Capture the cell that displays the provided text and extract its (X, Y) central coordinate. 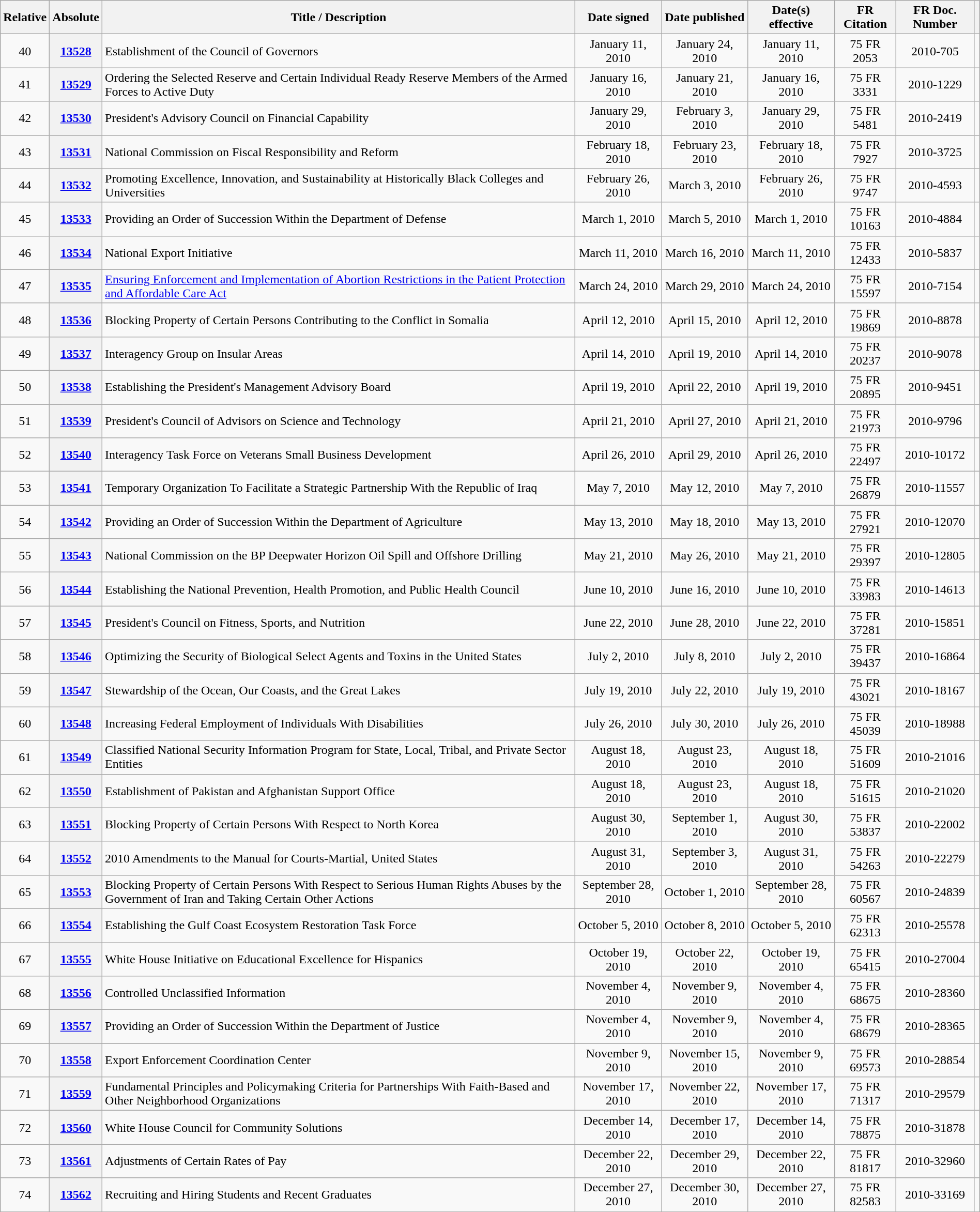
2010-4884 (935, 219)
March 5, 2010 (705, 219)
75 FR 33983 (865, 589)
President's Council of Advisors on Science and Technology (339, 421)
75 FR 82583 (865, 1194)
July 8, 2010 (705, 657)
75 FR 81817 (865, 1161)
60 (25, 724)
13534 (76, 252)
Interagency Task Force on Veterans Small Business Development (339, 455)
Blocking Property of Certain Persons With Respect to Serious Human Rights Abuses by the Government of Iran and Taking Certain Other Actions (339, 891)
13561 (76, 1161)
75 FR 20895 (865, 387)
75 FR 15597 (865, 286)
75 FR 19869 (865, 320)
75 FR 65415 (865, 959)
Date signed (618, 18)
75 FR 5481 (865, 118)
Establishing the National Prevention, Health Promotion, and Public Health Council (339, 589)
65 (25, 891)
13529 (76, 85)
Recruiting and Hiring Students and Recent Graduates (339, 1194)
69 (25, 1027)
2010-14613 (935, 589)
White House Council for Community Solutions (339, 1127)
13530 (76, 118)
2010-15851 (935, 623)
2010-7154 (935, 286)
13548 (76, 724)
66 (25, 926)
National Commission on Fiscal Responsibility and Reform (339, 152)
Controlled Unclassified Information (339, 993)
May 18, 2010 (705, 522)
13553 (76, 891)
September 3, 2010 (705, 858)
Temporary Organization To Facilitate a Strategic Partnership With the Republic of Iraq (339, 488)
February 23, 2010 (705, 152)
13546 (76, 657)
Establishing the Gulf Coast Ecosystem Restoration Task Force (339, 926)
2010-2419 (935, 118)
62 (25, 791)
October 22, 2010 (705, 959)
2010-9796 (935, 421)
53 (25, 488)
December 30, 2010 (705, 1194)
2010-21016 (935, 757)
July 30, 2010 (705, 724)
2010-5837 (935, 252)
75 FR 60567 (865, 891)
75 FR 21973 (865, 421)
September 1, 2010 (705, 824)
2010-28854 (935, 1060)
Ordering the Selected Reserve and Certain Individual Ready Reserve Members of the Armed Forces to Active Duty (339, 85)
2010-12070 (935, 522)
49 (25, 354)
2010-28360 (935, 993)
13555 (76, 959)
75 FR 68679 (865, 1027)
National Commission on the BP Deepwater Horizon Oil Spill and Offshore Drilling (339, 555)
2010-32960 (935, 1161)
13547 (76, 690)
13552 (76, 858)
October 1, 2010 (705, 891)
2010-705 (935, 51)
Adjustments of Certain Rates of Pay (339, 1161)
75 FR 29397 (865, 555)
68 (25, 993)
61 (25, 757)
13550 (76, 791)
75 FR 69573 (865, 1060)
75 FR 27921 (865, 522)
13556 (76, 993)
47 (25, 286)
Promoting Excellence, Innovation, and Sustainability at Historically Black Colleges and Universities (339, 185)
72 (25, 1127)
2010-9451 (935, 387)
48 (25, 320)
2010-29579 (935, 1094)
Absolute (76, 18)
13560 (76, 1127)
13557 (76, 1027)
Date published (705, 18)
March 16, 2010 (705, 252)
Export Enforcement Coordination Center (339, 1060)
June 28, 2010 (705, 623)
13541 (76, 488)
75 FR 51615 (865, 791)
2010-22279 (935, 858)
75 FR 10163 (865, 219)
42 (25, 118)
Establishing the President's Management Advisory Board (339, 387)
2010-16864 (935, 657)
75 FR 12433 (865, 252)
November 15, 2010 (705, 1060)
13535 (76, 286)
May 12, 2010 (705, 488)
70 (25, 1060)
Optimizing the Security of Biological Select Agents and Toxins in the United States (339, 657)
54 (25, 522)
2010-22002 (935, 824)
April 27, 2010 (705, 421)
Establishment of Pakistan and Afghanistan Support Office (339, 791)
2010-4593 (935, 185)
75 FR 7927 (865, 152)
75 FR 26879 (865, 488)
13538 (76, 387)
75 FR 53837 (865, 824)
July 22, 2010 (705, 690)
13537 (76, 354)
2010-10172 (935, 455)
13544 (76, 589)
January 24, 2010 (705, 51)
2010-9078 (935, 354)
75 FR 39437 (865, 657)
43 (25, 152)
Fundamental Principles and Policymaking Criteria for Partnerships With Faith-Based and Other Neighborhood Organizations (339, 1094)
Providing an Order of Succession Within the Department of Defense (339, 219)
2010-11557 (935, 488)
2010-33169 (935, 1194)
2010-3725 (935, 152)
45 (25, 219)
Blocking Property of Certain Persons Contributing to the Conflict in Somalia (339, 320)
75 FR 68675 (865, 993)
2010-31878 (935, 1127)
October 8, 2010 (705, 926)
64 (25, 858)
75 FR 9747 (865, 185)
75 FR 22497 (865, 455)
April 29, 2010 (705, 455)
52 (25, 455)
Classified National Security Information Program for State, Local, Tribal, and Private Sector Entities (339, 757)
November 22, 2010 (705, 1094)
Increasing Federal Employment of Individuals With Disabilities (339, 724)
41 (25, 85)
13543 (76, 555)
50 (25, 387)
13542 (76, 522)
2010-12805 (935, 555)
44 (25, 185)
55 (25, 555)
Title / Description (339, 18)
January 21, 2010 (705, 85)
13554 (76, 926)
Relative (25, 18)
13551 (76, 824)
75 FR 2053 (865, 51)
2010-1229 (935, 85)
75 FR 54263 (865, 858)
2010-24839 (935, 891)
Providing an Order of Succession Within the Department of Agriculture (339, 522)
40 (25, 51)
April 22, 2010 (705, 387)
71 (25, 1094)
2010-25578 (935, 926)
March 29, 2010 (705, 286)
75 FR 78875 (865, 1127)
Providing an Order of Succession Within the Department of Justice (339, 1027)
13540 (76, 455)
2010-28365 (935, 1027)
February 3, 2010 (705, 118)
13562 (76, 1194)
56 (25, 589)
2010-27004 (935, 959)
67 (25, 959)
2010-21020 (935, 791)
2010 Amendments to the Manual for Courts-Martial, United States (339, 858)
13558 (76, 1060)
75 FR 45039 (865, 724)
13531 (76, 152)
President's Council on Fitness, Sports, and Nutrition (339, 623)
75 FR 71317 (865, 1094)
White House Initiative on Educational Excellence for Hispanics (339, 959)
13545 (76, 623)
75 FR 3331 (865, 85)
75 FR 20237 (865, 354)
Ensuring Enforcement and Implementation of Abortion Restrictions in the Patient Protection and Affordable Care Act (339, 286)
73 (25, 1161)
Stewardship of the Ocean, Our Coasts, and the Great Lakes (339, 690)
Interagency Group on Insular Areas (339, 354)
2010-8878 (935, 320)
59 (25, 690)
May 26, 2010 (705, 555)
FR Citation (865, 18)
FR Doc. Number (935, 18)
57 (25, 623)
51 (25, 421)
December 29, 2010 (705, 1161)
13528 (76, 51)
President's Advisory Council on Financial Capability (339, 118)
March 3, 2010 (705, 185)
13539 (76, 421)
75 FR 43021 (865, 690)
2010-18167 (935, 690)
June 16, 2010 (705, 589)
63 (25, 824)
December 17, 2010 (705, 1127)
Date(s) effective (791, 18)
13536 (76, 320)
National Export Initiative (339, 252)
58 (25, 657)
Blocking Property of Certain Persons With Respect to North Korea (339, 824)
13533 (76, 219)
46 (25, 252)
Establishment of the Council of Governors (339, 51)
13532 (76, 185)
2010-18988 (935, 724)
13549 (76, 757)
74 (25, 1194)
13559 (76, 1094)
75 FR 62313 (865, 926)
April 15, 2010 (705, 320)
75 FR 37281 (865, 623)
75 FR 51609 (865, 757)
